Extract the [X, Y] coordinate from the center of the cell holding the provided text.  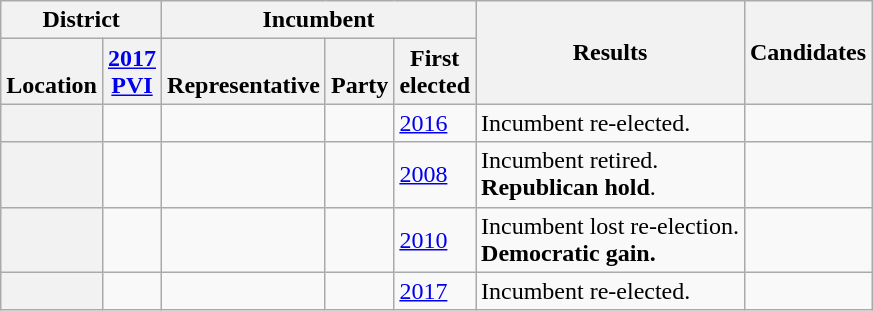
Candidates [808, 52]
Location [52, 72]
Incumbent lost re-election.Democratic gain. [610, 240]
Incumbent [319, 20]
Representative [244, 72]
2017 [435, 291]
2008 [435, 174]
2010 [435, 240]
2016 [435, 123]
2017PVI [132, 72]
District [82, 20]
Incumbent retired.Republican hold. [610, 174]
Firstelected [435, 72]
Results [610, 52]
Party [359, 72]
